Return the [X, Y] coordinate for the center point of the cell that contains the specified text.  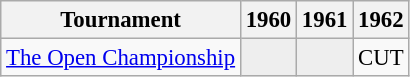
Tournament [121, 20]
CUT [381, 58]
1960 [268, 20]
1962 [381, 20]
The Open Championship [121, 58]
1961 [325, 20]
